Provide the (X, Y) coordinate of the cell's center where the given text is located.  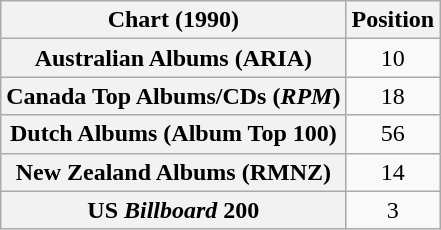
3 (393, 210)
Australian Albums (ARIA) (174, 58)
18 (393, 96)
10 (393, 58)
Dutch Albums (Album Top 100) (174, 134)
56 (393, 134)
US Billboard 200 (174, 210)
14 (393, 172)
Canada Top Albums/CDs (RPM) (174, 96)
New Zealand Albums (RMNZ) (174, 172)
Chart (1990) (174, 20)
Position (393, 20)
